Locate the cell with the specified text and output its [X, Y] center coordinate. 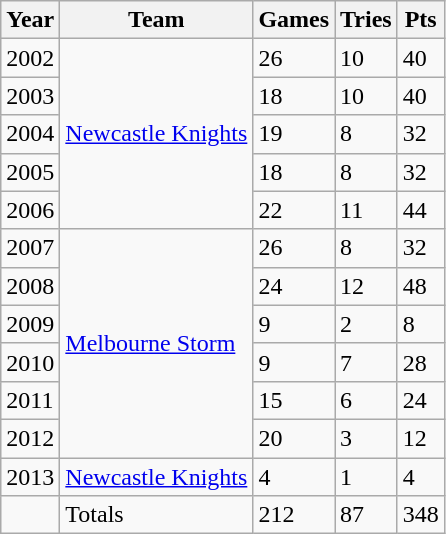
20 [294, 438]
Melbourne Storm [156, 343]
28 [420, 362]
2007 [30, 248]
6 [366, 400]
2012 [30, 438]
2009 [30, 324]
2004 [30, 134]
1 [366, 477]
Year [30, 20]
212 [294, 515]
Team [156, 20]
22 [294, 210]
11 [366, 210]
15 [294, 400]
2011 [30, 400]
Tries [366, 20]
44 [420, 210]
2010 [30, 362]
2 [366, 324]
Totals [156, 515]
2002 [30, 58]
2003 [30, 96]
48 [420, 286]
2008 [30, 286]
19 [294, 134]
3 [366, 438]
87 [366, 515]
2005 [30, 172]
2006 [30, 210]
Pts [420, 20]
7 [366, 362]
Games [294, 20]
348 [420, 515]
2013 [30, 477]
